For the text-containing cell, return its midpoint in (x, y) coordinate format. 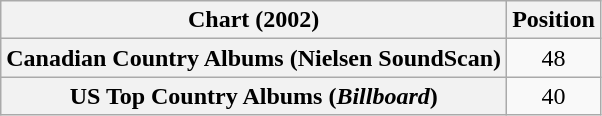
40 (554, 96)
US Top Country Albums (Billboard) (254, 96)
48 (554, 58)
Chart (2002) (254, 20)
Canadian Country Albums (Nielsen SoundScan) (254, 58)
Position (554, 20)
